For the text-containing cell, return its midpoint in [x, y] coordinate format. 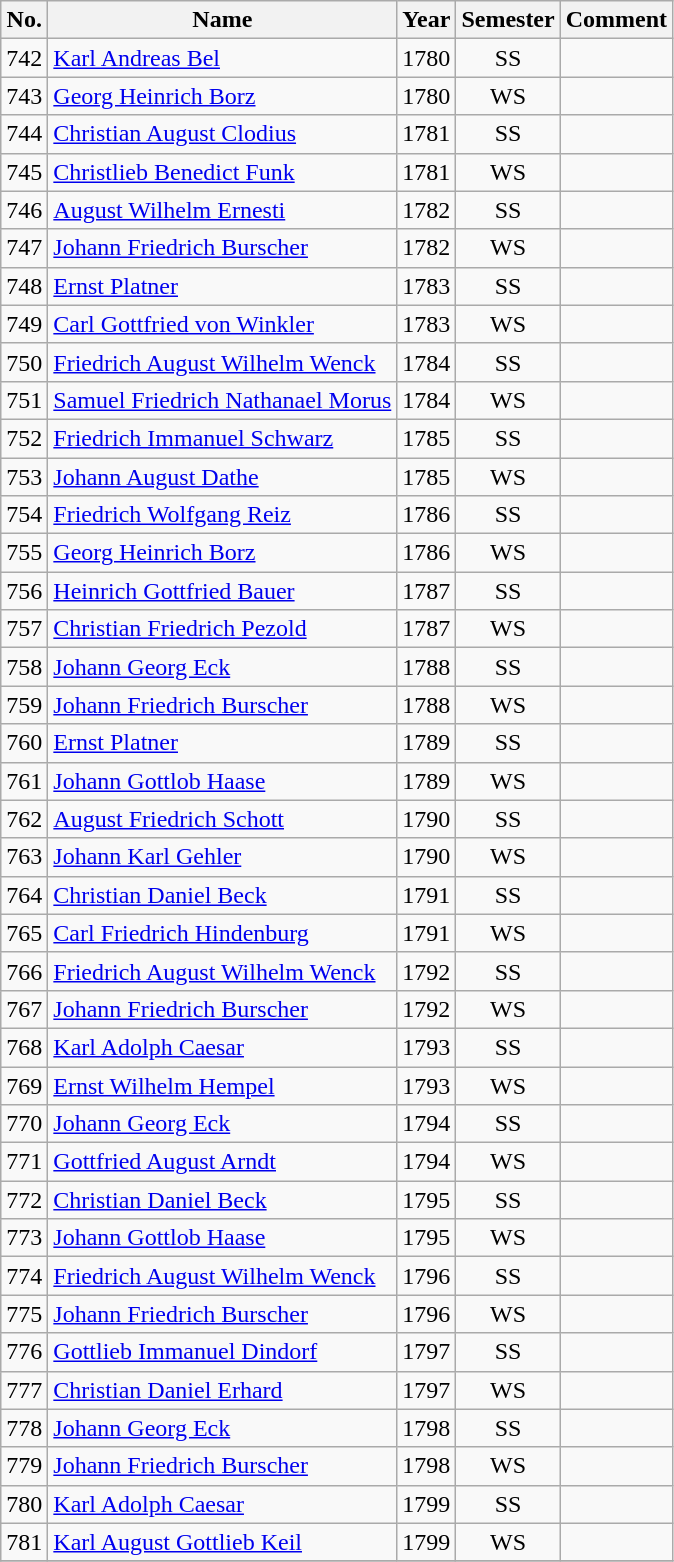
Ernst Wilhelm Hempel [222, 1085]
Christlieb Benedict Funk [222, 172]
763 [24, 857]
754 [24, 515]
752 [24, 438]
Gottlieb Immanuel Dindorf [222, 1352]
Christian Daniel Erhard [222, 1390]
768 [24, 1047]
776 [24, 1352]
765 [24, 933]
Friedrich Wolfgang Reiz [222, 515]
Semester [508, 20]
Karl Andreas Bel [222, 58]
745 [24, 172]
744 [24, 134]
750 [24, 362]
771 [24, 1162]
781 [24, 1542]
Comment [616, 20]
766 [24, 971]
Christian Friedrich Pezold [222, 629]
764 [24, 895]
773 [24, 1238]
Johann August Dathe [222, 477]
748 [24, 286]
757 [24, 629]
Carl Gottfried von Winkler [222, 324]
No. [24, 20]
779 [24, 1466]
759 [24, 705]
780 [24, 1504]
August Friedrich Schott [222, 819]
Year [426, 20]
742 [24, 58]
743 [24, 96]
777 [24, 1390]
755 [24, 553]
746 [24, 210]
774 [24, 1276]
Friedrich Immanuel Schwarz [222, 438]
Christian August Clodius [222, 134]
775 [24, 1314]
753 [24, 477]
Gottfried August Arndt [222, 1162]
772 [24, 1200]
770 [24, 1124]
767 [24, 1009]
Johann Karl Gehler [222, 857]
762 [24, 819]
747 [24, 248]
760 [24, 743]
Karl August Gottlieb Keil [222, 1542]
778 [24, 1428]
749 [24, 324]
756 [24, 591]
Carl Friedrich Hindenburg [222, 933]
769 [24, 1085]
Samuel Friedrich Nathanael Morus [222, 400]
Name [222, 20]
758 [24, 667]
Heinrich Gottfried Bauer [222, 591]
761 [24, 781]
August Wilhelm Ernesti [222, 210]
751 [24, 400]
